From the cell containing the given text, extract its center point as [X, Y] coordinate. 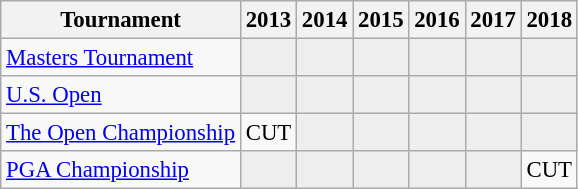
2017 [493, 20]
2016 [437, 20]
2018 [549, 20]
The Open Championship [121, 133]
Tournament [121, 20]
2014 [325, 20]
U.S. Open [121, 95]
PGA Championship [121, 170]
2015 [381, 20]
Masters Tournament [121, 58]
2013 [268, 20]
